For the text-containing cell, return its midpoint in [X, Y] coordinate format. 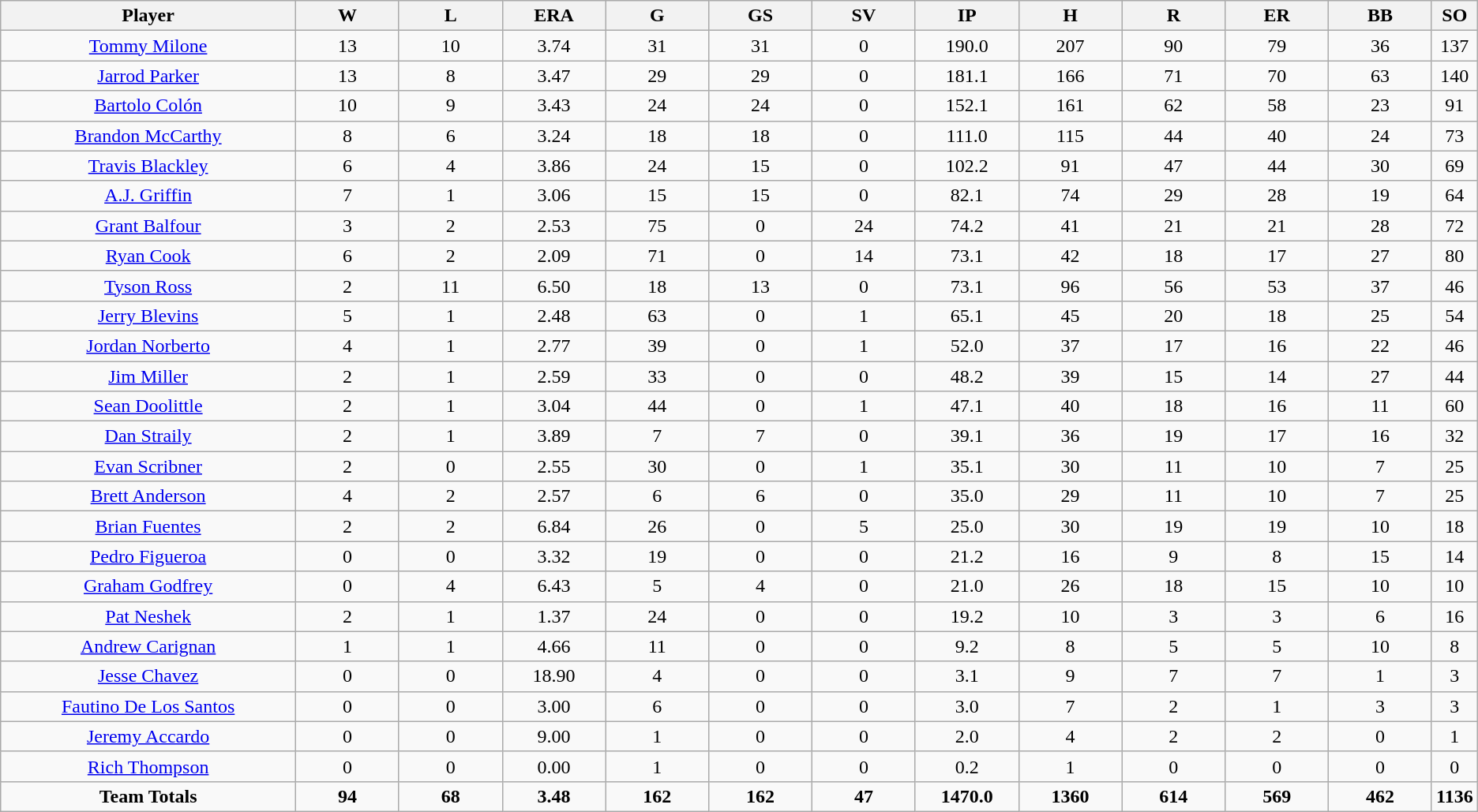
82.1 [966, 196]
1360 [1071, 796]
102.2 [966, 166]
1.37 [554, 616]
60 [1454, 406]
Ryan Cook [148, 256]
3.86 [554, 166]
96 [1071, 286]
207 [1071, 46]
W [347, 16]
Sean Doolittle [148, 406]
Brandon McCarthy [148, 136]
Jeremy Accardo [148, 736]
115 [1071, 136]
94 [347, 796]
Player [148, 16]
19.2 [966, 616]
2.57 [554, 496]
23 [1380, 106]
Pedro Figueroa [148, 556]
137 [1454, 46]
ERA [554, 16]
56 [1173, 286]
48.2 [966, 376]
6.84 [554, 526]
90 [1173, 46]
Bartolo Colón [148, 106]
52.0 [966, 346]
2.09 [554, 256]
3.32 [554, 556]
Fautino De Los Santos [148, 706]
80 [1454, 256]
18.90 [554, 676]
0.2 [966, 766]
166 [1071, 76]
53 [1277, 286]
Team Totals [148, 796]
9.2 [966, 646]
35.0 [966, 496]
20 [1173, 316]
69 [1454, 166]
3.04 [554, 406]
64 [1454, 196]
Jerry Blevins [148, 316]
3.24 [554, 136]
Grant Balfour [148, 226]
58 [1277, 106]
3.43 [554, 106]
74 [1071, 196]
462 [1380, 796]
25.0 [966, 526]
190.0 [966, 46]
54 [1454, 316]
2.0 [966, 736]
39.1 [966, 436]
74.2 [966, 226]
A.J. Griffin [148, 196]
0.00 [554, 766]
47.1 [966, 406]
2.59 [554, 376]
45 [1071, 316]
111.0 [966, 136]
21.2 [966, 556]
42 [1071, 256]
9.00 [554, 736]
Graham Godfrey [148, 586]
Brian Fuentes [148, 526]
3.74 [554, 46]
3.00 [554, 706]
72 [1454, 226]
21.0 [966, 586]
SO [1454, 16]
41 [1071, 226]
Tommy Milone [148, 46]
Jarrod Parker [148, 76]
569 [1277, 796]
G [657, 16]
2.55 [554, 466]
IP [966, 16]
4.66 [554, 646]
3.47 [554, 76]
ER [1277, 16]
3.0 [966, 706]
161 [1071, 106]
65.1 [966, 316]
Dan Straily [148, 436]
33 [657, 376]
H [1071, 16]
Pat Neshek [148, 616]
L [450, 16]
3.48 [554, 796]
140 [1454, 76]
3.06 [554, 196]
32 [1454, 436]
Jim Miller [148, 376]
62 [1173, 106]
1470.0 [966, 796]
181.1 [966, 76]
Evan Scribner [148, 466]
Tyson Ross [148, 286]
1136 [1454, 796]
R [1173, 16]
3.89 [554, 436]
Travis Blackley [148, 166]
SV [864, 16]
2.53 [554, 226]
22 [1380, 346]
3.1 [966, 676]
Rich Thompson [148, 766]
Jordan Norberto [148, 346]
GS [761, 16]
73 [1454, 136]
2.77 [554, 346]
6.50 [554, 286]
35.1 [966, 466]
Andrew Carignan [148, 646]
Jesse Chavez [148, 676]
2.48 [554, 316]
6.43 [554, 586]
BB [1380, 16]
Brett Anderson [148, 496]
75 [657, 226]
68 [450, 796]
152.1 [966, 106]
70 [1277, 76]
614 [1173, 796]
79 [1277, 46]
